Find where the given text appears and provide that cell's center as [x, y] coordinate. 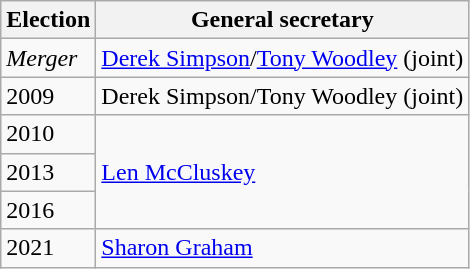
Sharon Graham [282, 248]
2021 [48, 248]
2016 [48, 210]
General secretary [282, 20]
Election [48, 20]
Len McCluskey [282, 172]
2013 [48, 172]
Merger [48, 58]
2009 [48, 96]
2010 [48, 134]
